Pinpoint the cell where the given text exists, returning its [x, y] midpoint coordinate. 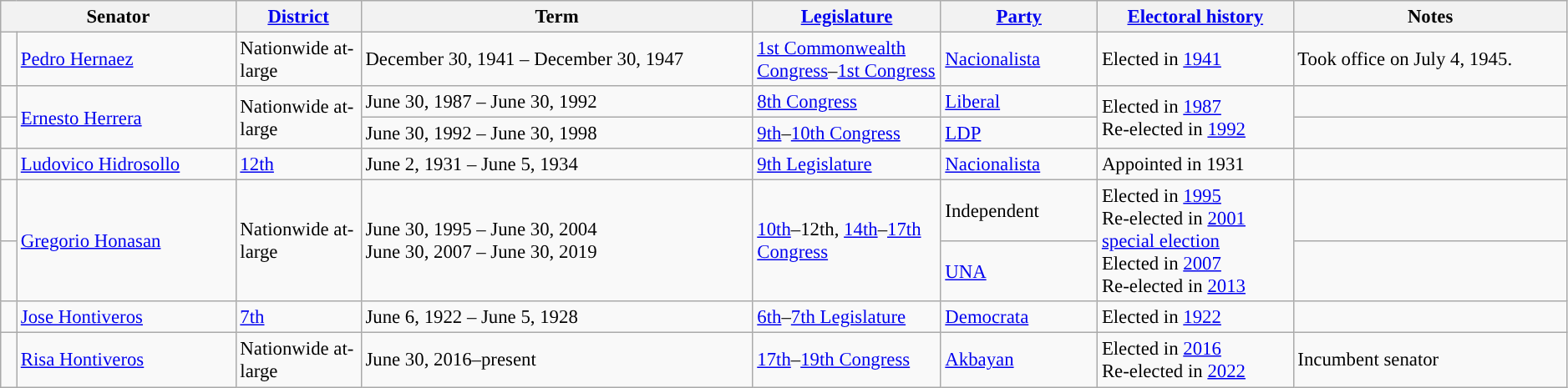
Electoral history [1195, 17]
10th–12th, 14th–17th Congress [847, 241]
Jose Hontiveros [127, 318]
Senator [119, 17]
Akbayan [1019, 360]
7th [298, 318]
District [298, 17]
6th–7th Legislature [847, 318]
12th [298, 164]
Democrata [1019, 318]
Elected in 2016Re-elected in 2022 [1195, 360]
June 30, 1992 – June 30, 1998 [556, 134]
Party [1019, 17]
Elected in 1995Re-elected in 2001 special electionElected in 2007Re-elected in 2013 [1195, 241]
June 30, 1995 – June 30, 2004June 30, 2007 – June 30, 2019 [556, 241]
Legislature [847, 17]
UNA [1019, 272]
17th–19th Congress [847, 360]
8th Congress [847, 102]
June 2, 1931 – June 5, 1934 [556, 164]
Ludovico Hidrosollo [127, 164]
Risa Hontiveros [127, 360]
June 30, 2016–present [556, 360]
Appointed in 1931 [1195, 164]
Incumbent senator [1430, 360]
9th Legislature [847, 164]
1st Commonwealth Congress–1st Congress [847, 60]
Gregorio Honasan [127, 241]
June 30, 1987 – June 30, 1992 [556, 102]
Ernesto Herrera [127, 117]
December 30, 1941 – December 30, 1947 [556, 60]
Liberal [1019, 102]
Elected in 1922 [1195, 318]
LDP [1019, 134]
Took office on July 4, 1945. [1430, 60]
Elected in 1941 [1195, 60]
Term [556, 17]
Elected in 1987Re-elected in 1992 [1195, 117]
Independent [1019, 210]
Notes [1430, 17]
Pedro Hernaez [127, 60]
9th–10th Congress [847, 134]
June 6, 1922 – June 5, 1928 [556, 318]
